Return the (X, Y) coordinate for the center point of the cell that contains the specified text.  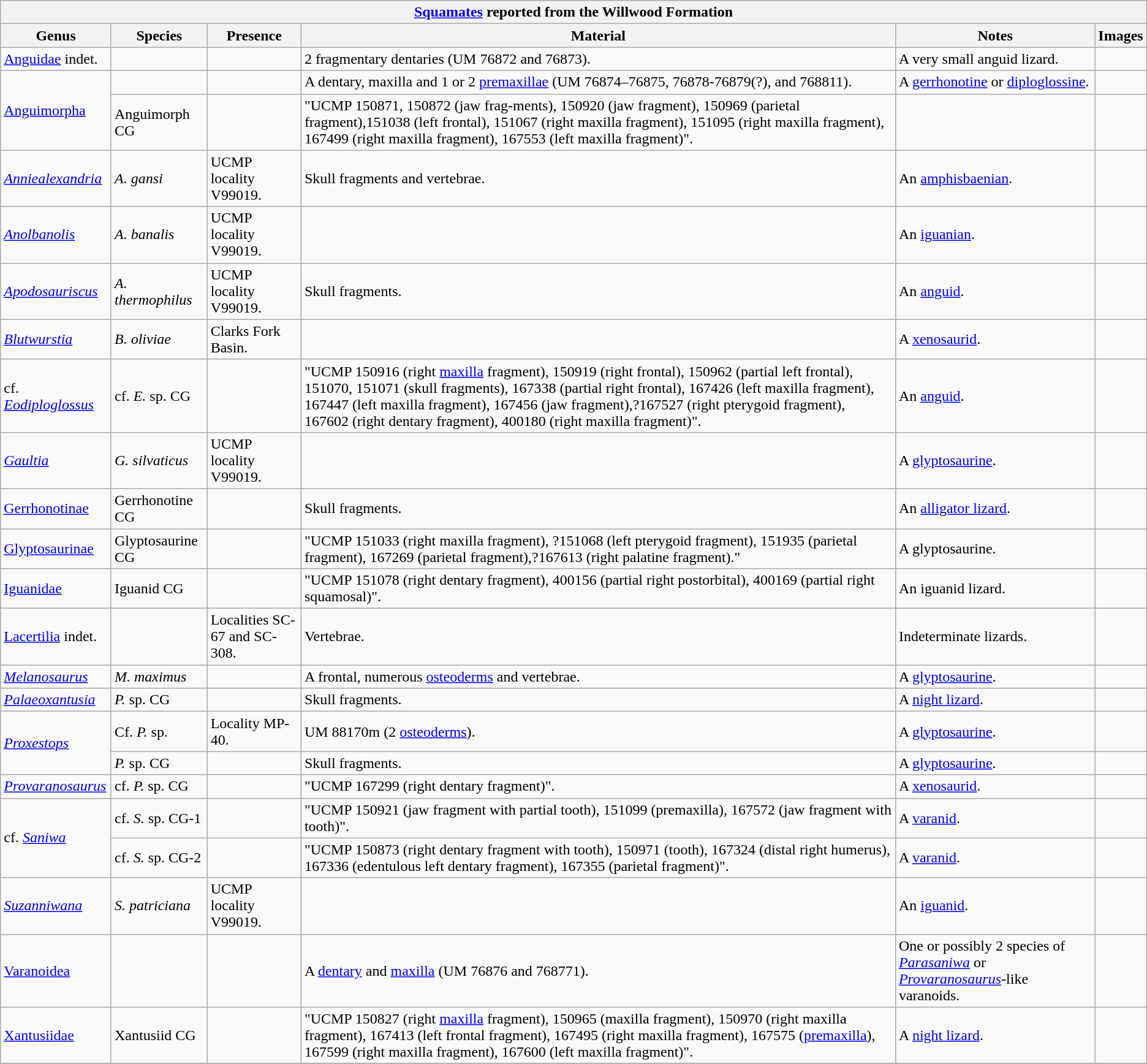
cf. S. sp. CG-2 (159, 858)
2 fragmentary dentaries (UM 76872 and 76873). (598, 59)
cf. Saniwa (56, 838)
Provaranosaurus (56, 786)
A. gansi (159, 178)
Localities SC-67 and SC-308. (254, 637)
A. thermophilus (159, 291)
Lacertilia indet. (56, 637)
Cf. P. sp. (159, 732)
Vertebrae. (598, 637)
A gerrhonotine or diploglossine. (995, 82)
"UCMP 150921 (jaw fragment with partial tooth), 151099 (premaxilla), 167572 (jaw fragment with tooth)". (598, 818)
Palaeoxantusia (56, 700)
Glyptosaurine CG (159, 548)
Anguidae indet. (56, 59)
A very small anguid lizard. (995, 59)
Genus (56, 36)
cf. E. sp. CG (159, 396)
S. patriciana (159, 906)
An amphisbaenian. (995, 178)
Blutwurstia (56, 340)
Anguimorpha (56, 110)
A frontal, numerous osteoderms and vertebrae. (598, 677)
Presence (254, 36)
An iguanid lizard. (995, 588)
"UCMP 167299 (right dentary fragment)". (598, 786)
B. oliviae (159, 340)
Squamates reported from the Willwood Formation (573, 12)
Anguimorph CG (159, 122)
"UCMP 151078 (right dentary fragment), 400156 (partial right postorbital), 400169 (partial right squamosal)". (598, 588)
Iguanid CG (159, 588)
cf. S. sp. CG-1 (159, 818)
M. maximus (159, 677)
Locality MP-40. (254, 732)
Notes (995, 36)
Suzanniwana (56, 906)
Xantusiidae (56, 1035)
Clarks Fork Basin. (254, 340)
Glyptosaurinae (56, 548)
A. banalis (159, 235)
One or possibly 2 species of Parasaniwa or Provaranosaurus-like varanoids. (995, 971)
Images (1121, 36)
An iguanian. (995, 235)
Xantusiid CG (159, 1035)
Iguanidae (56, 588)
Anolbanolis (56, 235)
Skull fragments and vertebrae. (598, 178)
Gerrhonotine CG (159, 509)
G. silvaticus (159, 460)
cf. Eodiploglossus (56, 396)
Proxestops (56, 743)
Varanoidea (56, 971)
Indeterminate lizards. (995, 637)
Melanosaurus (56, 677)
An iguanid. (995, 906)
Anniealexandria (56, 178)
Apodosauriscus (56, 291)
An alligator lizard. (995, 509)
Gerrhonotinae (56, 509)
A dentary, maxilla and 1 or 2 premaxillae (UM 76874–76875, 76878-76879(?), and 768811). (598, 82)
UM 88170m (2 osteoderms). (598, 732)
Species (159, 36)
A dentary and maxilla (UM 76876 and 768771). (598, 971)
Material (598, 36)
Gaultia (56, 460)
cf. P. sp. CG (159, 786)
